Pinpoint the cell where the given text exists, returning its (x, y) midpoint coordinate. 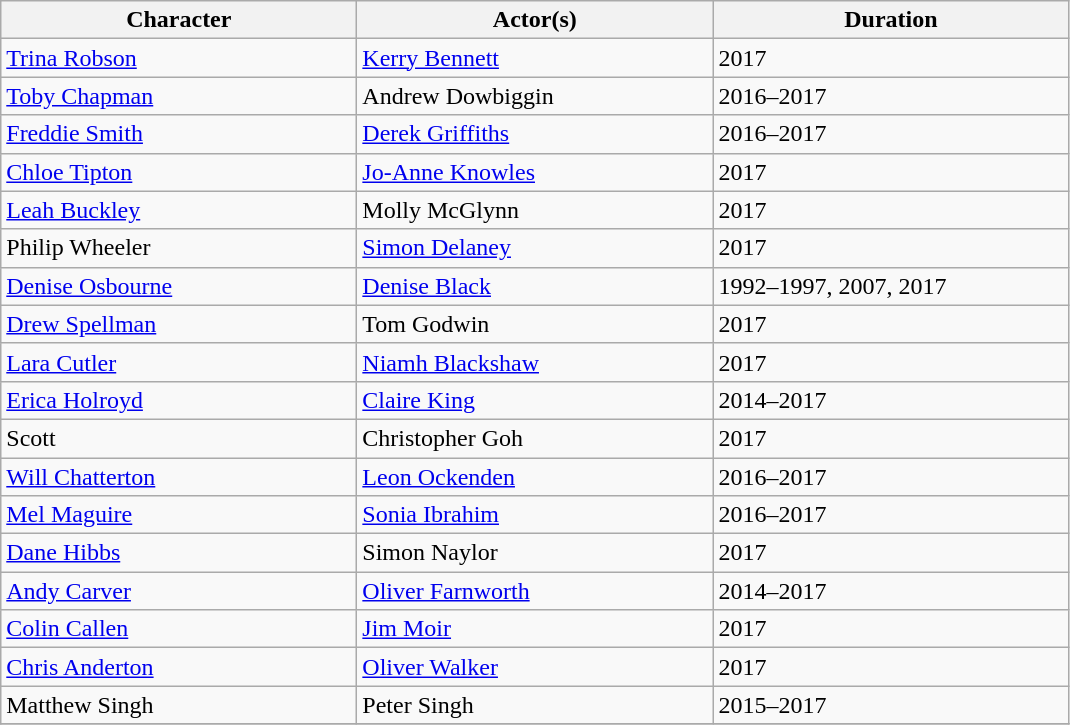
Andy Carver (179, 591)
2015–2017 (891, 705)
Actor(s) (535, 20)
Lara Cutler (179, 362)
Derek Griffiths (535, 134)
Chloe Tipton (179, 172)
Denise Osbourne (179, 286)
Sonia Ibrahim (535, 515)
Andrew Dowbiggin (535, 96)
Peter Singh (535, 705)
Matthew Singh (179, 705)
Claire King (535, 400)
Leah Buckley (179, 210)
Drew Spellman (179, 324)
Jo-Anne Knowles (535, 172)
Scott (179, 438)
Chris Anderton (179, 667)
Niamh Blackshaw (535, 362)
1992–1997, 2007, 2017 (891, 286)
Tom Godwin (535, 324)
Kerry Bennett (535, 58)
Leon Ockenden (535, 477)
Mel Maguire (179, 515)
Toby Chapman (179, 96)
Simon Delaney (535, 248)
Dane Hibbs (179, 553)
Christopher Goh (535, 438)
Philip Wheeler (179, 248)
Duration (891, 20)
Colin Callen (179, 629)
Will Chatterton (179, 477)
Freddie Smith (179, 134)
Denise Black (535, 286)
Erica Holroyd (179, 400)
Molly McGlynn (535, 210)
Jim Moir (535, 629)
Character (179, 20)
Oliver Farnworth (535, 591)
Oliver Walker (535, 667)
Trina Robson (179, 58)
Simon Naylor (535, 553)
